Search for the cell housing the specified text and yield its (x, y) center coordinate. 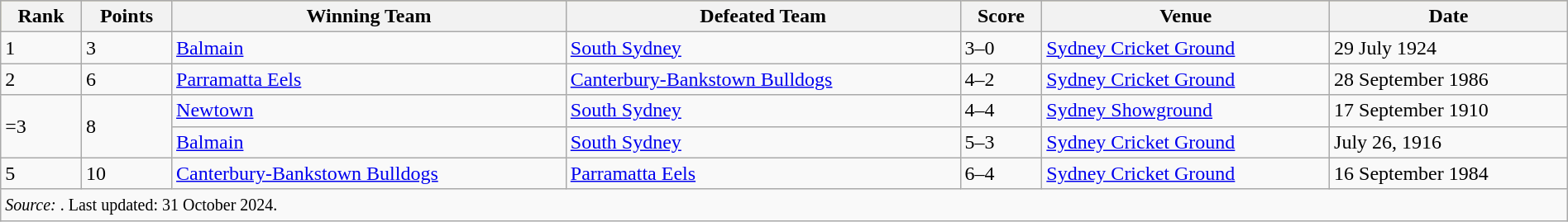
Sydney Showground (1186, 111)
5 (41, 173)
6–4 (1001, 173)
29 July 1924 (1449, 48)
8 (126, 126)
Newtown (369, 111)
Winning Team (369, 17)
16 September 1984 (1449, 173)
Source: . Last updated: 31 October 2024. (784, 205)
Points (126, 17)
5–3 (1001, 142)
4–2 (1001, 79)
17 September 1910 (1449, 111)
6 (126, 79)
4–4 (1001, 111)
July 26, 1916 (1449, 142)
3–0 (1001, 48)
10 (126, 173)
2 (41, 79)
Date (1449, 17)
3 (126, 48)
Venue (1186, 17)
Rank (41, 17)
Score (1001, 17)
=3 (41, 126)
28 September 1986 (1449, 79)
Defeated Team (762, 17)
1 (41, 48)
